Search for the cell housing the specified text and yield its (x, y) center coordinate. 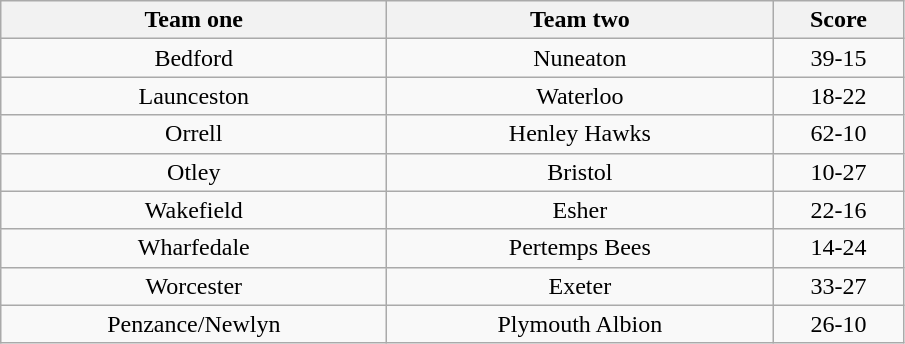
Team one (194, 20)
Esher (580, 210)
Pertemps Bees (580, 248)
18-22 (838, 96)
Bristol (580, 172)
Orrell (194, 134)
Exeter (580, 286)
Penzance/Newlyn (194, 324)
Launceston (194, 96)
39-15 (838, 58)
Otley (194, 172)
33-27 (838, 286)
Team two (580, 20)
Wharfedale (194, 248)
Plymouth Albion (580, 324)
14-24 (838, 248)
Bedford (194, 58)
Waterloo (580, 96)
10-27 (838, 172)
Wakefield (194, 210)
Score (838, 20)
Henley Hawks (580, 134)
62-10 (838, 134)
26-10 (838, 324)
Worcester (194, 286)
Nuneaton (580, 58)
22-16 (838, 210)
